Determine the [X, Y] coordinate at the center of the cell enclosing the given text.  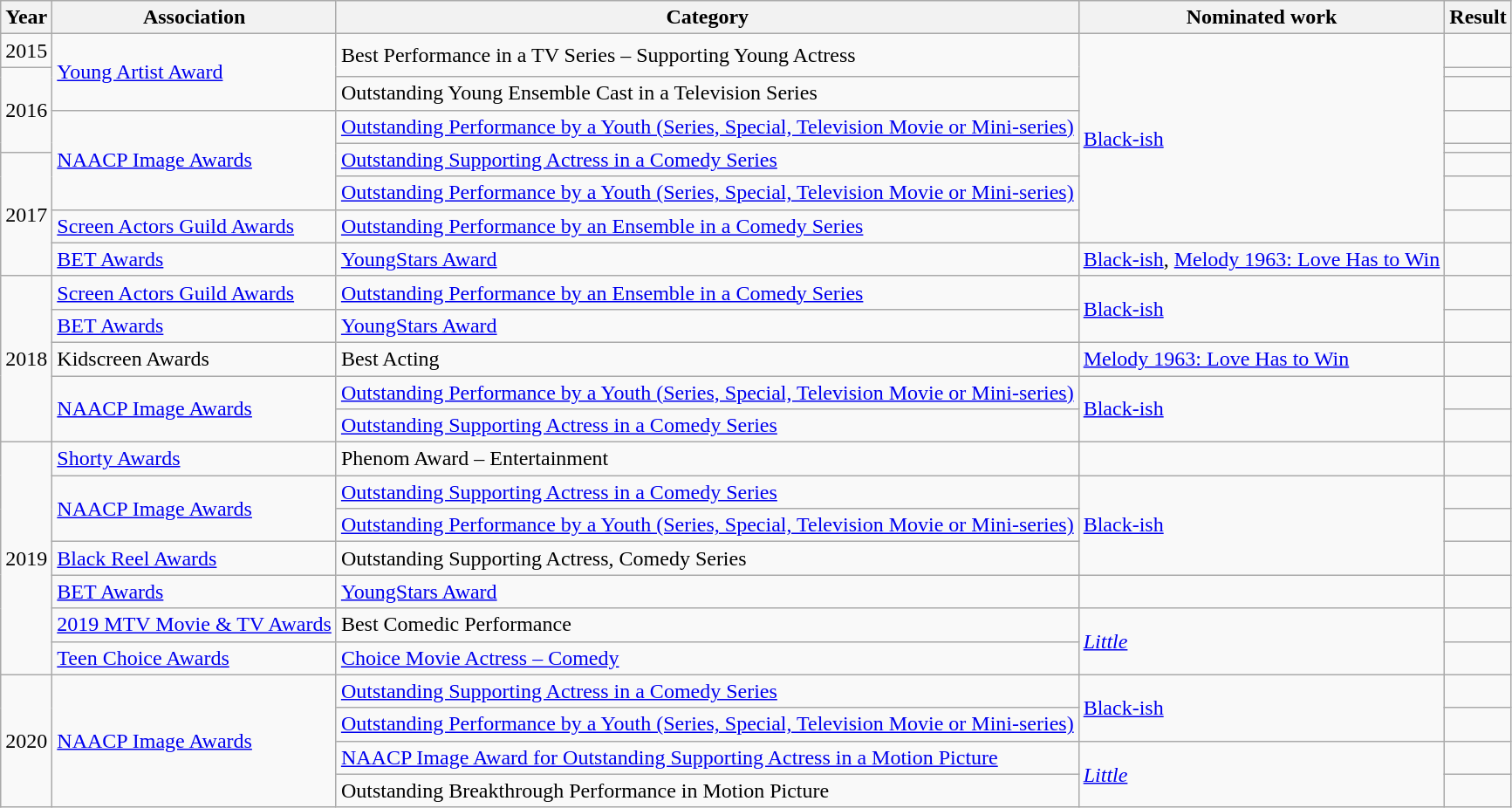
Best Comedic Performance [707, 625]
2015 [26, 51]
2016 [26, 110]
Phenom Award – Entertainment [707, 459]
Year [26, 17]
2017 [26, 215]
Black-ish, Melody 1963: Love Has to Win [1262, 259]
2018 [26, 359]
Young Artist Award [195, 72]
2020 [26, 741]
Best Acting [707, 359]
Teen Choice Awards [195, 658]
Result [1478, 17]
Black Reel Awards [195, 558]
Best Performance in a TV Series – Supporting Young Actress [707, 56]
Outstanding Breakthrough Performance in Motion Picture [707, 791]
Shorty Awards [195, 459]
Nominated work [1262, 17]
Choice Movie Actress – Comedy [707, 658]
Melody 1963: Love Has to Win [1262, 359]
Kidscreen Awards [195, 359]
2019 MTV Movie & TV Awards [195, 625]
Outstanding Supporting Actress, Comedy Series [707, 558]
Association [195, 17]
NAACP Image Award for Outstanding Supporting Actress in a Motion Picture [707, 757]
Outstanding Young Ensemble Cast in a Television Series [707, 93]
Category [707, 17]
2019 [26, 558]
